Search for the cell housing the specified text and yield its [X, Y] center coordinate. 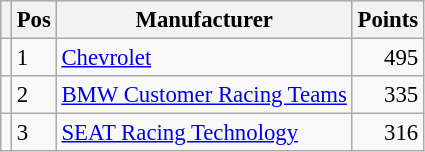
316 [388, 133]
3 [34, 133]
Pos [34, 20]
SEAT Racing Technology [204, 133]
335 [388, 95]
1 [34, 58]
495 [388, 58]
Points [388, 20]
Manufacturer [204, 20]
2 [34, 95]
Chevrolet [204, 58]
BMW Customer Racing Teams [204, 95]
